Extract the [X, Y] coordinate from the center of the cell holding the provided text.  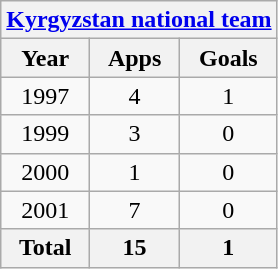
7 [135, 210]
15 [135, 248]
Apps [135, 58]
Kyrgyzstan national team [139, 20]
3 [135, 134]
Goals [229, 58]
Total [46, 248]
4 [135, 96]
1997 [46, 96]
1999 [46, 134]
2001 [46, 210]
2000 [46, 172]
Year [46, 58]
